Locate the cell with the specified text and output its (x, y) center coordinate. 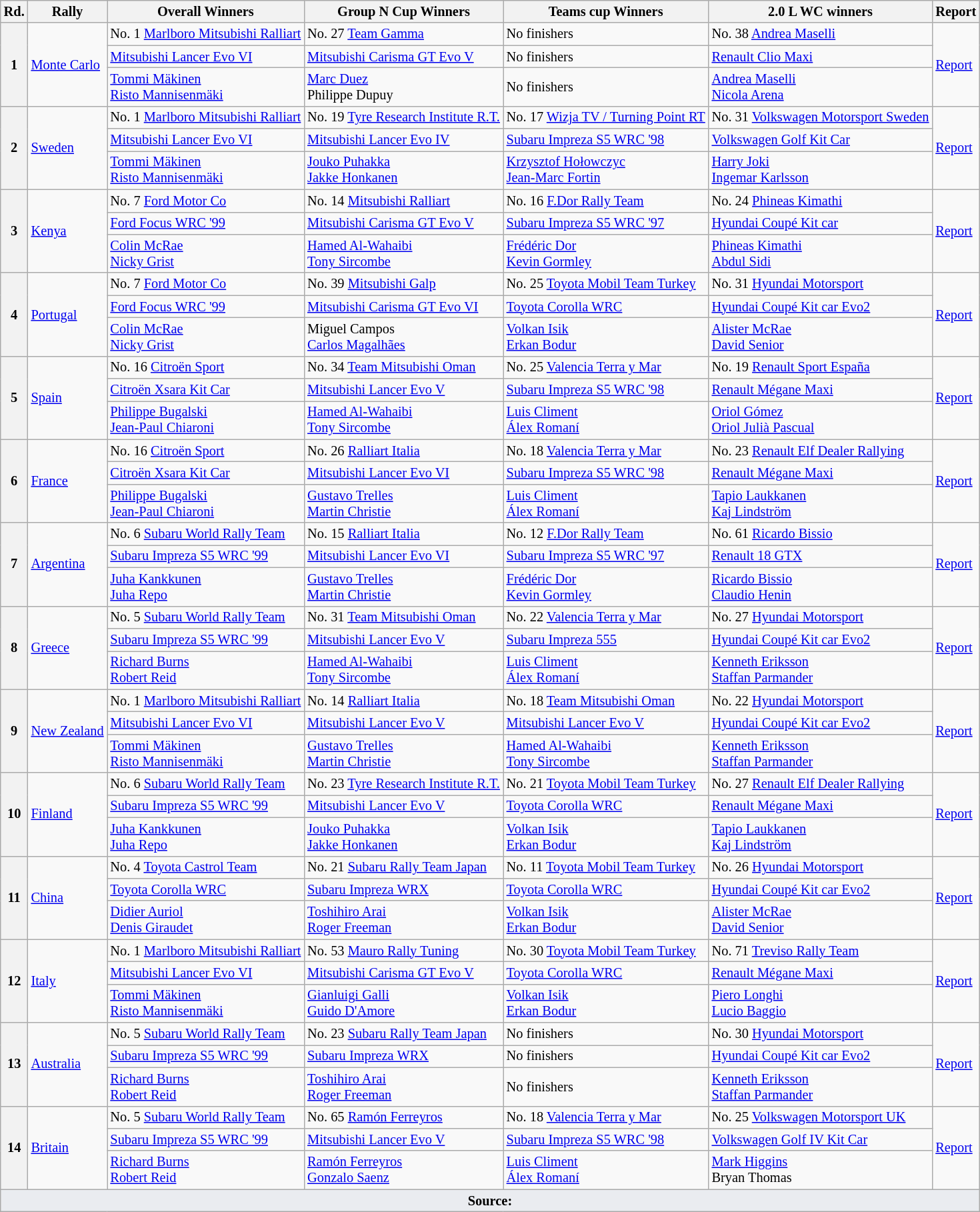
Renault 18 GTX (821, 556)
Overall Winners (205, 11)
France (68, 481)
Ricardo Bissio Claudio Henin (821, 587)
No. 30 Toyota Mobil Team Turkey (606, 951)
7 (15, 564)
Hyundai Coupé Kit car (821, 223)
No. 14 Ralliart Italia (404, 701)
Harry Joki Ingemar Karlsson (821, 170)
Kenya (68, 231)
No. 25 Volkswagen Motorsport UK (821, 1117)
9 (15, 731)
12 (15, 981)
No. 25 Valencia Terra y Mar (606, 367)
No. 27 Hyundai Motorsport (821, 617)
2 (15, 148)
Teams cup Winners (606, 11)
No. 25 Toyota Mobil Team Turkey (606, 284)
No. 31 Hyundai Motorsport (821, 284)
China (68, 897)
No. 23 Subaru Rally Team Japan (404, 1034)
5 (15, 397)
No. 31 Team Mitsubishi Oman (404, 617)
Krzysztof Hołowczyc Jean-Marc Fortin (606, 170)
Mark Higgins Bryan Thomas (821, 1170)
No. 27 Team Gamma (404, 34)
Renault Clio Maxi (821, 57)
No. 71 Treviso Rally Team (821, 951)
Portugal (68, 315)
6 (15, 481)
No. 22 Valencia Terra y Mar (606, 617)
No. 21 Toyota Mobil Team Turkey (606, 784)
No. 16 F.Dor Rally Team (606, 201)
No. 17 Wizja TV / Turning Point RT (606, 117)
Andrea Maselli Nicola Arena (821, 87)
No. 22 Hyundai Motorsport (821, 701)
10 (15, 815)
Marc Duez Philippe Dupuy (404, 87)
Piero Longhi Lucio Baggio (821, 1003)
3 (15, 231)
1 (15, 64)
Mitsubishi Carisma GT Evo VI (404, 307)
New Zealand (68, 731)
No. 39 Mitsubishi Galp (404, 284)
No. 14 Mitsubishi Ralliart (404, 201)
No. 53 Mauro Rally Tuning (404, 951)
No. 31 Volkswagen Motorsport Sweden (821, 117)
13 (15, 1064)
Oriol Gómez Oriol Julià Pascual (821, 420)
Didier Auriol Denis Giraudet (205, 920)
No. 34 Team Mitsubishi Oman (404, 367)
4 (15, 315)
No. 24 Phineas Kimathi (821, 201)
2.0 L WC winners (821, 11)
No. 26 Hyundai Motorsport (821, 867)
No. 38 Andrea Maselli (821, 34)
Source: (490, 1201)
Spain (68, 397)
Italy (68, 981)
Volkswagen Golf Kit Car (821, 140)
No. 26 Ralliart Italia (404, 451)
Mitsubishi Lancer Evo IV (404, 140)
Finland (68, 815)
No. 23 Renault Elf Dealer Rallying (821, 451)
No. 18 Team Mitsubishi Oman (606, 701)
8 (15, 648)
Greece (68, 648)
No. 23 Tyre Research Institute R.T. (404, 784)
No. 21 Subaru Rally Team Japan (404, 867)
Monte Carlo (68, 64)
No. 27 Renault Elf Dealer Rallying (821, 784)
Ramón Ferreyros Gonzalo Saenz (404, 1170)
Gianluigi Galli Guido D'Amore (404, 1003)
Group N Cup Winners (404, 11)
No. 19 Tyre Research Institute R.T. (404, 117)
No. 11 Toyota Mobil Team Turkey (606, 867)
No. 30 Hyundai Motorsport (821, 1034)
No. 15 Ralliart Italia (404, 534)
No. 4 Toyota Castrol Team (205, 867)
Argentina (68, 564)
14 (15, 1148)
Miguel Campos Carlos Magalhães (404, 337)
Rally (68, 11)
No. 12 F.Dor Rally Team (606, 534)
Phineas Kimathi Abdul Sidi (821, 253)
Rd. (15, 11)
Australia (68, 1064)
Britain (68, 1148)
No. 19 Renault Sport España (821, 367)
No. 61 Ricardo Bissio (821, 534)
No. 65 Ramón Ferreyros (404, 1117)
11 (15, 897)
Volkswagen Golf IV Kit Car (821, 1139)
Subaru Impreza 555 (606, 639)
Sweden (68, 148)
